Output the [x, y] coordinate of the center of the cell containing the given text.  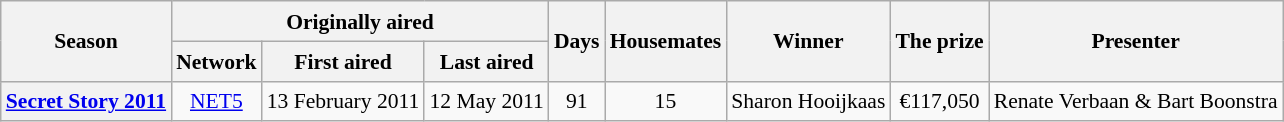
NET5 [216, 101]
15 [666, 101]
13 February 2011 [344, 101]
Presenter [1136, 41]
Housemates [666, 41]
Secret Story 2011 [86, 101]
Renate Verbaan & Bart Boonstra [1136, 101]
€117,050 [939, 101]
Season [86, 41]
Sharon Hooijkaas [808, 101]
First aired [344, 61]
Last aired [486, 61]
91 [577, 101]
12 May 2011 [486, 101]
Originally aired [360, 21]
Winner [808, 41]
Network [216, 61]
Days [577, 41]
The prize [939, 41]
